Output the (x, y) coordinate of the center of the cell containing the given text.  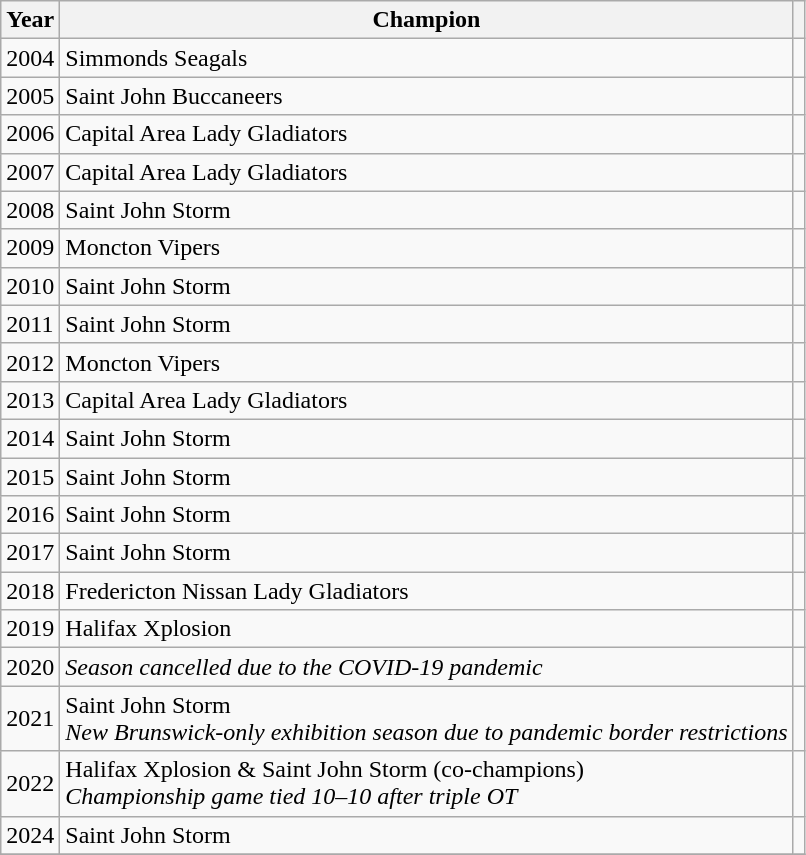
Halifax Xplosion & Saint John Storm (co-champions) Championship game tied 10–10 after triple OT (426, 784)
2015 (30, 477)
Saint John Buccaneers (426, 96)
2014 (30, 438)
2010 (30, 286)
Simmonds Seagals (426, 58)
Season cancelled due to the COVID-19 pandemic (426, 667)
2017 (30, 553)
2022 (30, 784)
Champion (426, 20)
Halifax Xplosion (426, 629)
2024 (30, 835)
2018 (30, 591)
2013 (30, 400)
2007 (30, 172)
2012 (30, 362)
Year (30, 20)
Fredericton Nissan Lady Gladiators (426, 591)
2021 (30, 718)
2008 (30, 210)
2005 (30, 96)
2004 (30, 58)
2019 (30, 629)
Saint John Storm New Brunswick-only exhibition season due to pandemic border restrictions (426, 718)
2006 (30, 134)
2011 (30, 324)
2009 (30, 248)
2016 (30, 515)
2020 (30, 667)
